Extract the [x, y] coordinate from the center of the cell holding the provided text.  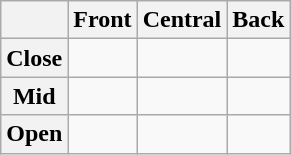
Front [102, 20]
Open [34, 134]
Back [258, 20]
Central [182, 20]
Mid [34, 96]
Close [34, 58]
